Locate the cell with the specified text and output its (X, Y) center coordinate. 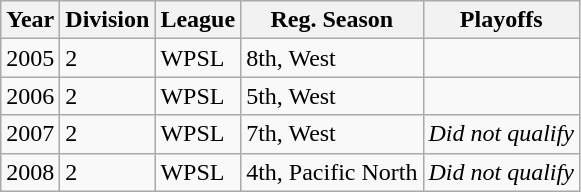
8th, West (332, 58)
Year (30, 20)
Division (108, 20)
4th, Pacific North (332, 172)
Playoffs (501, 20)
2005 (30, 58)
2008 (30, 172)
2006 (30, 96)
Reg. Season (332, 20)
2007 (30, 134)
League (198, 20)
5th, West (332, 96)
7th, West (332, 134)
